From the cell containing the given text, extract its center point as [X, Y] coordinate. 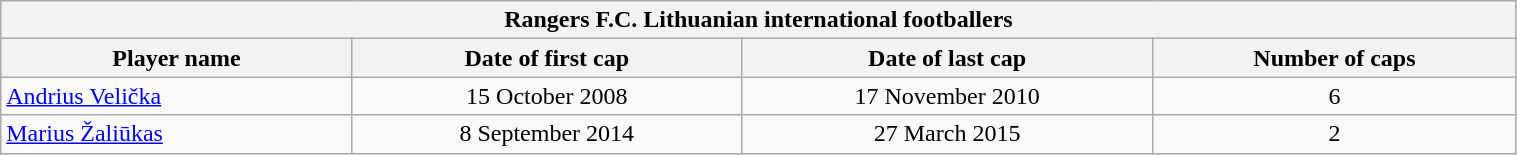
2 [1334, 134]
Rangers F.C. Lithuanian international footballers [758, 20]
Date of first cap [546, 58]
Marius Žaliūkas [176, 134]
Player name [176, 58]
Date of last cap [946, 58]
15 October 2008 [546, 96]
6 [1334, 96]
Number of caps [1334, 58]
17 November 2010 [946, 96]
8 September 2014 [546, 134]
27 March 2015 [946, 134]
Andrius Velička [176, 96]
